Identify which cell holds the provided text, then report its (x, y) central coordinate. 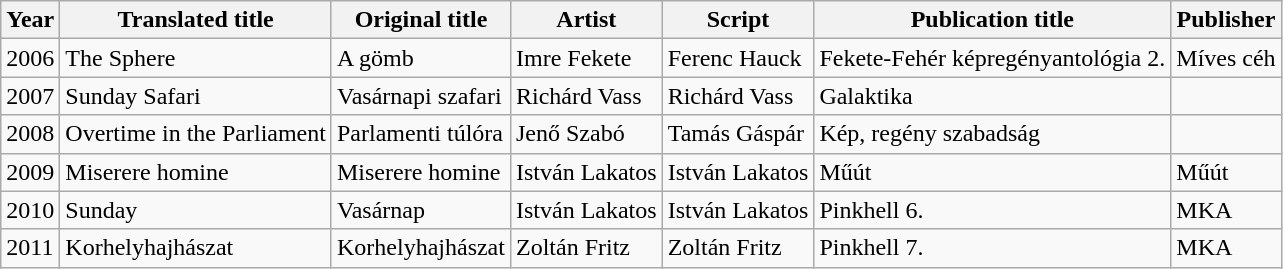
Publisher (1226, 20)
Vasárnapi szafari (420, 96)
Kép, regény szabadság (992, 134)
Artist (586, 20)
Tamás Gáspár (738, 134)
Script (738, 20)
Translated title (196, 20)
2011 (30, 248)
A gömb (420, 58)
Imre Fekete (586, 58)
Sunday (196, 210)
The Sphere (196, 58)
2009 (30, 172)
Ferenc Hauck (738, 58)
Year (30, 20)
Jenő Szabó (586, 134)
Míves céh (1226, 58)
2010 (30, 210)
Overtime in the Parliament (196, 134)
Fekete-Fehér képregényantológia 2. (992, 58)
Parlamenti túlóra (420, 134)
2008 (30, 134)
Publication title (992, 20)
Pinkhell 7. (992, 248)
2007 (30, 96)
2006 (30, 58)
Vasárnap (420, 210)
Sunday Safari (196, 96)
Galaktika (992, 96)
Original title (420, 20)
Pinkhell 6. (992, 210)
